For the text-containing cell, return its midpoint in (x, y) coordinate format. 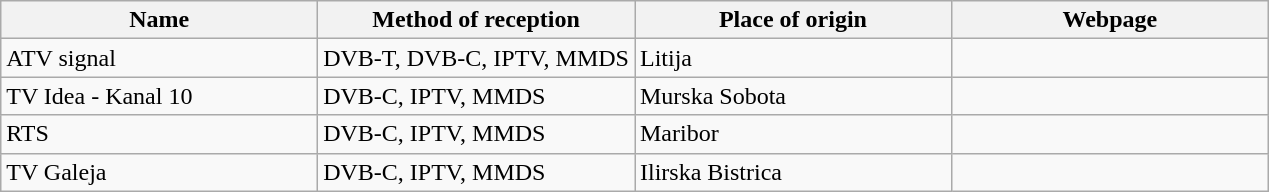
Murska Sobota (792, 96)
DVB-T, DVB-C, IPTV, MMDS (476, 58)
RTS (160, 134)
Method of reception (476, 20)
Name (160, 20)
TV Idea - Kanal 10 (160, 96)
TV Galeja (160, 172)
Place of origin (792, 20)
Litija (792, 58)
Maribor (792, 134)
ATV signal (160, 58)
Webpage (1110, 20)
Ilirska Bistrica (792, 172)
